Locate the cell with the specified text and output its (x, y) center coordinate. 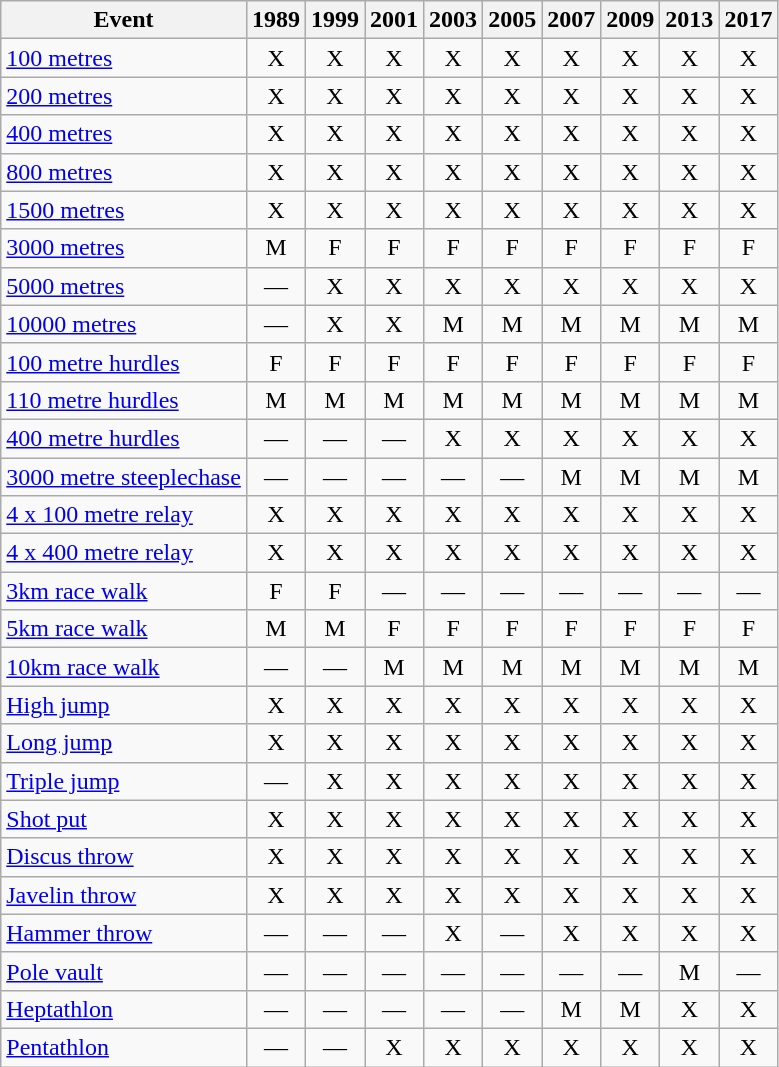
3000 metre steeplechase (124, 477)
Hammer throw (124, 933)
5km race walk (124, 629)
Triple jump (124, 781)
Pole vault (124, 971)
400 metres (124, 134)
110 metre hurdles (124, 400)
Event (124, 20)
2003 (454, 20)
High jump (124, 705)
100 metre hurdles (124, 362)
1999 (334, 20)
5000 metres (124, 286)
800 metres (124, 172)
10000 metres (124, 324)
3km race walk (124, 591)
400 metre hurdles (124, 438)
2005 (512, 20)
10km race walk (124, 667)
2017 (748, 20)
4 x 100 metre relay (124, 515)
Long jump (124, 743)
2001 (394, 20)
Javelin throw (124, 895)
2009 (630, 20)
2007 (572, 20)
2013 (690, 20)
1989 (276, 20)
Discus throw (124, 857)
200 metres (124, 96)
1500 metres (124, 210)
4 x 400 metre relay (124, 553)
Heptathlon (124, 1009)
100 metres (124, 58)
3000 metres (124, 248)
Shot put (124, 819)
Pentathlon (124, 1047)
